Pinpoint the cell where the given text exists, returning its [x, y] midpoint coordinate. 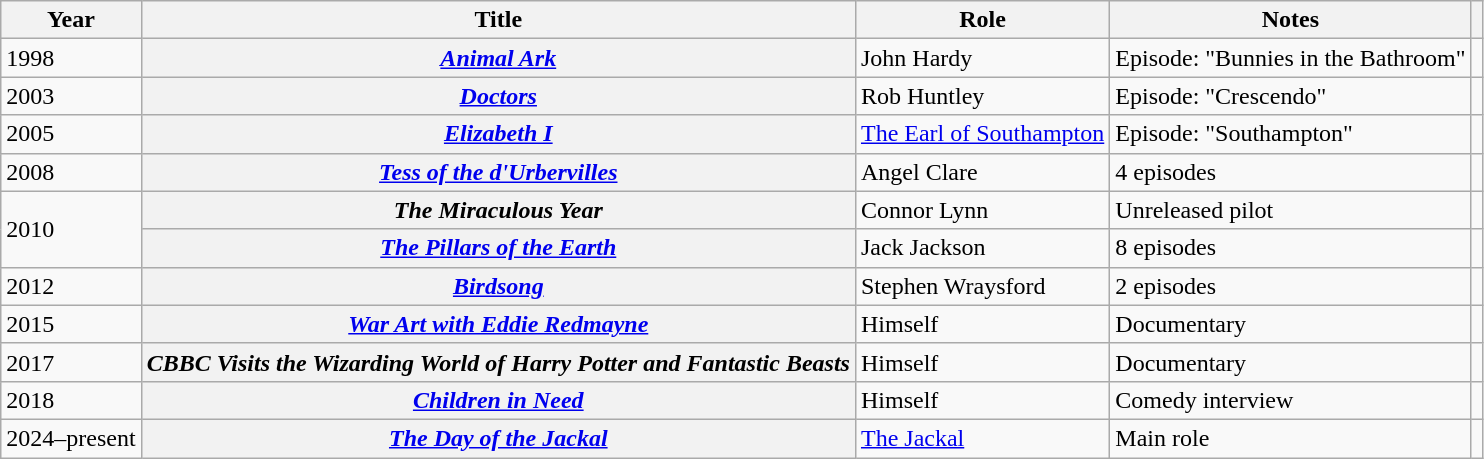
Doctors [498, 96]
2018 [71, 400]
Episode: "Bunnies in the Bathroom" [1290, 58]
2010 [71, 229]
The Jackal [982, 438]
The Earl of Southampton [982, 134]
Tess of the d'Urbervilles [498, 172]
CBBC Visits the Wizarding World of Harry Potter and Fantastic Beasts [498, 362]
Episode: "Southampton" [1290, 134]
Year [71, 20]
2008 [71, 172]
Episode: "Crescendo" [1290, 96]
Unreleased pilot [1290, 210]
1998 [71, 58]
The Miraculous Year [498, 210]
Comedy interview [1290, 400]
Jack Jackson [982, 248]
2012 [71, 286]
8 episodes [1290, 248]
Elizabeth I [498, 134]
Role [982, 20]
Notes [1290, 20]
Children in Need [498, 400]
2005 [71, 134]
2003 [71, 96]
Angel Clare [982, 172]
2024–present [71, 438]
Connor Lynn [982, 210]
2015 [71, 324]
Title [498, 20]
Animal Ark [498, 58]
Birdsong [498, 286]
The Day of the Jackal [498, 438]
Main role [1290, 438]
4 episodes [1290, 172]
2017 [71, 362]
The Pillars of the Earth [498, 248]
John Hardy [982, 58]
War Art with Eddie Redmayne [498, 324]
Stephen Wraysford [982, 286]
2 episodes [1290, 286]
Rob Huntley [982, 96]
